Find where the given text appears and provide that cell's center as (x, y) coordinate. 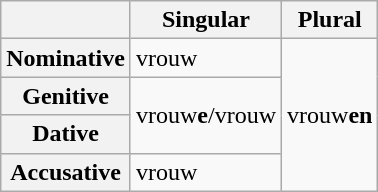
Plural (330, 20)
Dative (66, 134)
Nominative (66, 58)
Singular (206, 20)
vrouwen (330, 115)
Accusative (66, 172)
vrouwe/vrouw (206, 115)
Genitive (66, 96)
